Pinpoint the cell where the given text exists, returning its (x, y) midpoint coordinate. 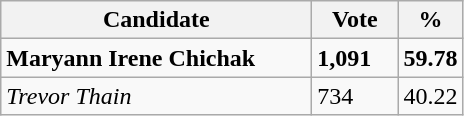
Candidate (156, 20)
59.78 (430, 58)
1,091 (355, 58)
Trevor Thain (156, 96)
734 (355, 96)
Maryann Irene Chichak (156, 58)
Vote (355, 20)
% (430, 20)
40.22 (430, 96)
